Scan for the cell matching the given text and deliver its [X, Y] coordinate at center. 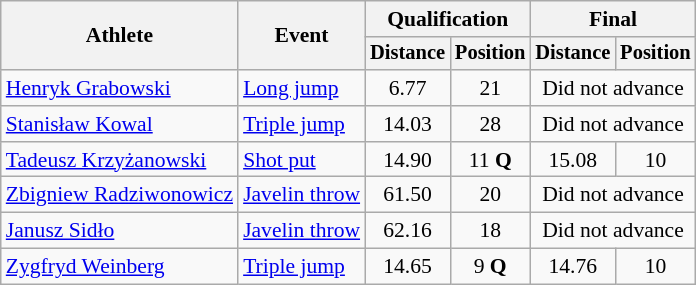
Qualification [448, 19]
62.16 [408, 231]
21 [490, 88]
Tadeusz Krzyżanowski [120, 160]
Shot put [302, 160]
28 [490, 124]
Stanisław Kowal [120, 124]
14.76 [572, 267]
18 [490, 231]
6.77 [408, 88]
Final [612, 19]
Henryk Grabowski [120, 88]
14.03 [408, 124]
Athlete [120, 36]
Event [302, 36]
11 Q [490, 160]
15.08 [572, 160]
Long jump [302, 88]
9 Q [490, 267]
Zbigniew Radziwonowicz [120, 195]
20 [490, 195]
Zygfryd Weinberg [120, 267]
14.90 [408, 160]
Janusz Sidło [120, 231]
61.50 [408, 195]
14.65 [408, 267]
